Output the (x, y) coordinate of the center of the cell containing the given text.  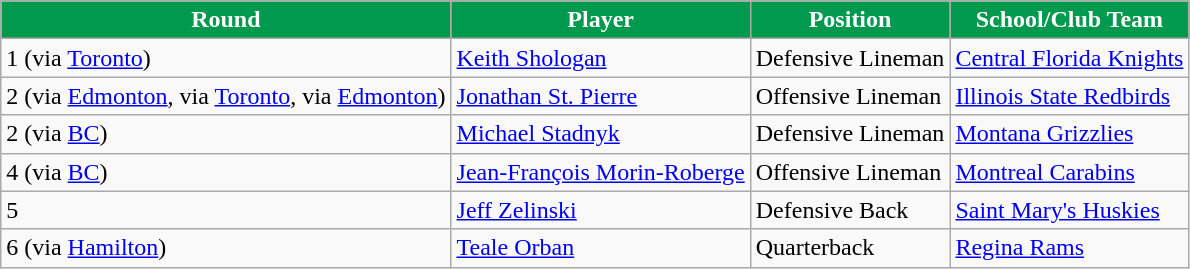
Michael Stadnyk (600, 134)
Player (600, 20)
4 (via BC) (226, 172)
Defensive Back (850, 210)
Round (226, 20)
5 (226, 210)
Position (850, 20)
Regina Rams (1070, 248)
Jeff Zelinski (600, 210)
Montana Grizzlies (1070, 134)
Jonathan St. Pierre (600, 96)
Quarterback (850, 248)
Central Florida Knights (1070, 58)
Keith Shologan (600, 58)
School/Club Team (1070, 20)
Jean-François Morin-Roberge (600, 172)
Saint Mary's Huskies (1070, 210)
Illinois State Redbirds (1070, 96)
2 (via BC) (226, 134)
6 (via Hamilton) (226, 248)
Teale Orban (600, 248)
2 (via Edmonton, via Toronto, via Edmonton) (226, 96)
1 (via Toronto) (226, 58)
Montreal Carabins (1070, 172)
